For the text-containing cell, return its midpoint in [x, y] coordinate format. 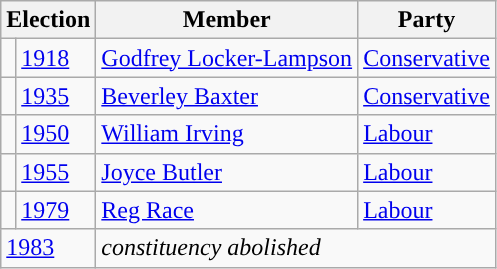
Joyce Butler [227, 172]
Beverley Baxter [227, 96]
1918 [56, 58]
1983 [48, 248]
Reg Race [227, 210]
1935 [56, 96]
Election [48, 20]
constituency abolished [296, 248]
1950 [56, 134]
Godfrey Locker-Lampson [227, 58]
William Irving [227, 134]
Party [427, 20]
Member [227, 20]
1955 [56, 172]
1979 [56, 210]
